Identify which cell holds the provided text, then report its [x, y] central coordinate. 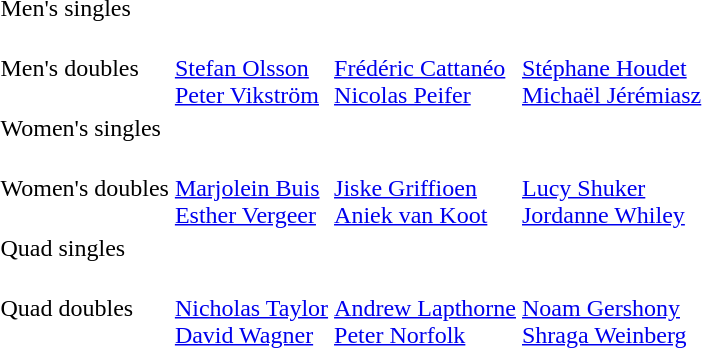
Marjolein BuisEsther Vergeer [251, 188]
Stefan OlssonPeter Vikström [251, 68]
Frédéric CattanéoNicolas Peifer [426, 68]
Jiske GriffioenAniek van Koot [426, 188]
